Determine the [X, Y] coordinate at the center of the cell enclosing the given text.  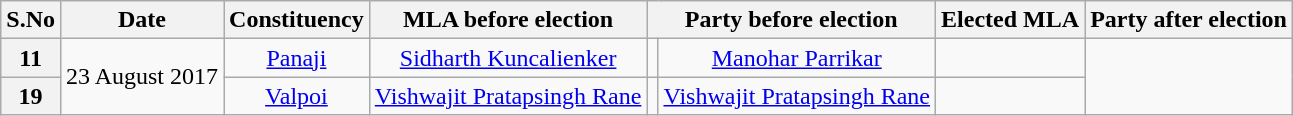
S.No [31, 20]
Valpoi [297, 96]
Sidharth Kuncalienker [508, 58]
Constituency [297, 20]
Date [142, 20]
Party after election [1189, 20]
MLA before election [508, 20]
Party before election [792, 20]
Panaji [297, 58]
19 [31, 96]
23 August 2017 [142, 77]
11 [31, 58]
Manohar Parrikar [797, 58]
Elected MLA [1010, 20]
